Provide the (x, y) coordinate of the cell's center where the given text is located.  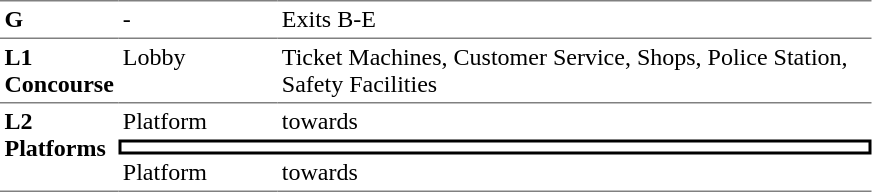
L2Platforms (59, 148)
Ticket Machines, Customer Service, Shops, Police Station, Safety Facilities (574, 71)
Lobby (198, 71)
G (59, 19)
L1Concourse (59, 71)
- (198, 19)
Exits B-E (574, 19)
